Determine the (x, y) coordinate at the center of the cell enclosing the given text.  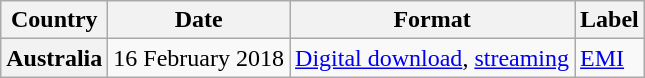
Australia (54, 58)
16 February 2018 (199, 58)
Label (610, 20)
EMI (610, 58)
Format (432, 20)
Date (199, 20)
Country (54, 20)
Digital download, streaming (432, 58)
